Return the [X, Y] coordinate for the center point of the cell that contains the specified text.  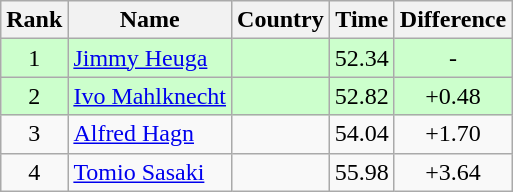
52.34 [362, 58]
4 [34, 172]
+0.48 [452, 96]
Alfred Hagn [150, 134]
Rank [34, 20]
Tomio Sasaki [150, 172]
Country [281, 20]
+1.70 [452, 134]
Time [362, 20]
Difference [452, 20]
- [452, 58]
+3.64 [452, 172]
Name [150, 20]
1 [34, 58]
Ivo Mahlknecht [150, 96]
2 [34, 96]
3 [34, 134]
Jimmy Heuga [150, 58]
52.82 [362, 96]
55.98 [362, 172]
54.04 [362, 134]
